Return (X, Y) of the center of cell containing provided text 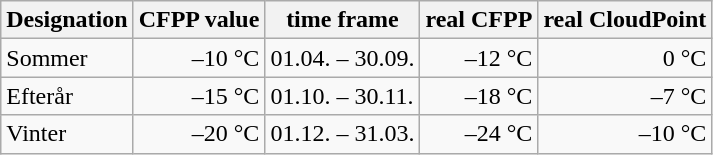
Designation (67, 20)
01.04. – 30.09. (342, 58)
–15 °C (199, 96)
–20 °C (199, 134)
Sommer (67, 58)
Vinter (67, 134)
–7 °C (625, 96)
–12 °C (479, 58)
time frame (342, 20)
–18 °C (479, 96)
–24 °C (479, 134)
0 °C (625, 58)
real CFPP (479, 20)
CFPP value (199, 20)
Efterår (67, 96)
01.12. – 31.03. (342, 134)
real CloudPoint (625, 20)
01.10. – 30.11. (342, 96)
